For the text-containing cell, return its midpoint in (X, Y) coordinate format. 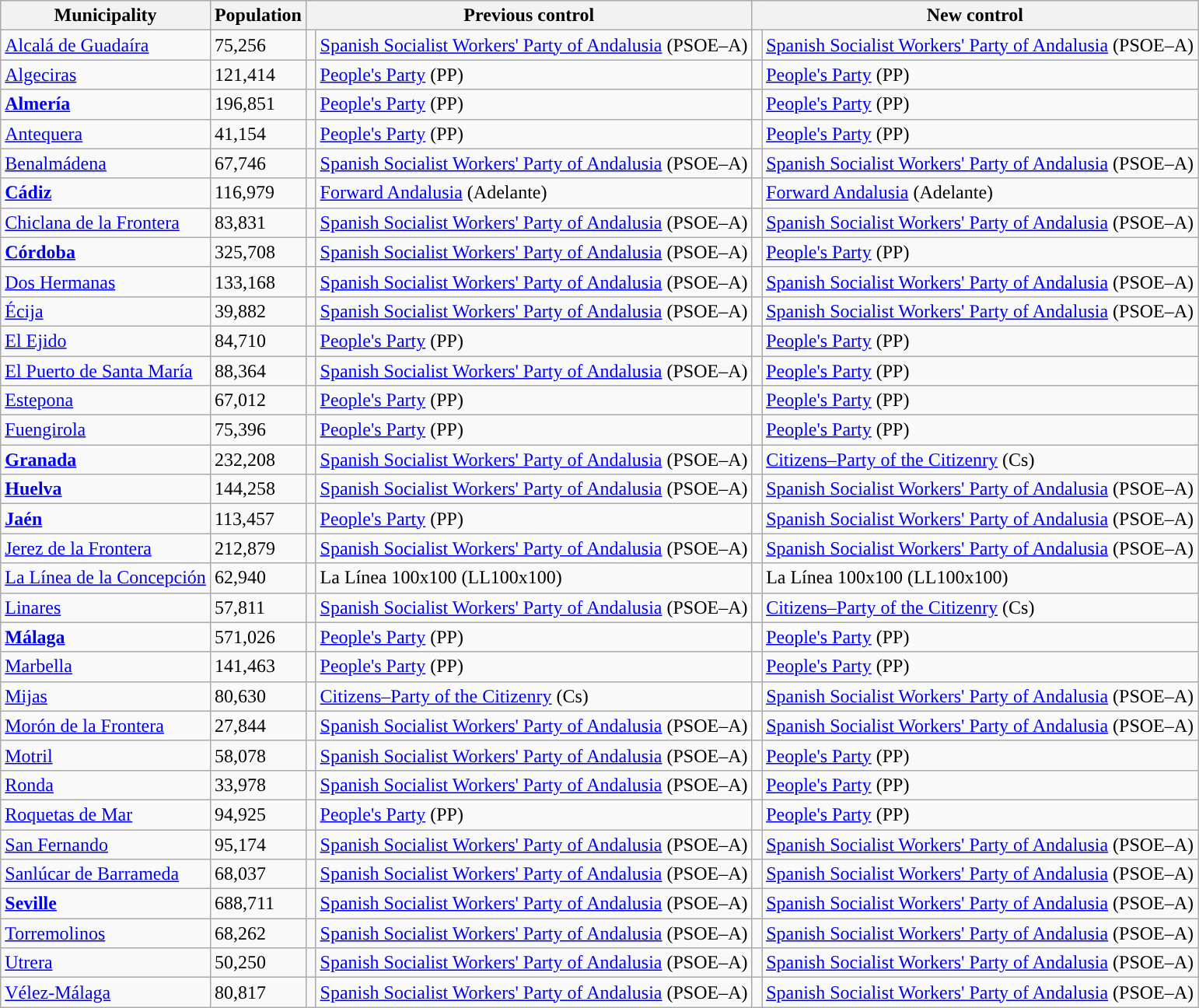
Granada (106, 460)
Écija (106, 311)
Almería (106, 104)
62,940 (258, 578)
571,026 (258, 637)
Algeciras (106, 75)
Córdoba (106, 252)
Chiclana de la Frontera (106, 222)
Cádiz (106, 193)
232,208 (258, 460)
Huelva (106, 489)
El Ejido (106, 341)
Municipality (106, 16)
95,174 (258, 844)
Alcalá de Guadaíra (106, 45)
Linares (106, 607)
67,012 (258, 401)
39,882 (258, 311)
Ronda (106, 785)
27,844 (258, 726)
Morón de la Frontera (106, 726)
Utrera (106, 963)
Population (258, 16)
68,262 (258, 933)
41,154 (258, 134)
El Puerto de Santa María (106, 371)
113,457 (258, 519)
San Fernando (106, 844)
Previous control (529, 16)
68,037 (258, 874)
Benalmádena (106, 163)
121,414 (258, 75)
84,710 (258, 341)
325,708 (258, 252)
Estepona (106, 401)
67,746 (258, 163)
133,168 (258, 282)
141,463 (258, 667)
688,711 (258, 904)
80,817 (258, 992)
New control (975, 16)
Seville (106, 904)
Fuengirola (106, 430)
83,831 (258, 222)
Mijas (106, 696)
La Línea de la Concepción (106, 578)
57,811 (258, 607)
Torremolinos (106, 933)
Marbella (106, 667)
Roquetas de Mar (106, 814)
75,256 (258, 45)
58,078 (258, 755)
88,364 (258, 371)
Málaga (106, 637)
Sanlúcar de Barrameda (106, 874)
94,925 (258, 814)
80,630 (258, 696)
212,879 (258, 548)
Motril (106, 755)
Antequera (106, 134)
Vélez-Málaga (106, 992)
Jerez de la Frontera (106, 548)
196,851 (258, 104)
Dos Hermanas (106, 282)
Jaén (106, 519)
75,396 (258, 430)
33,978 (258, 785)
144,258 (258, 489)
116,979 (258, 193)
50,250 (258, 963)
